Output the (x, y) coordinate of the center of the cell containing the given text.  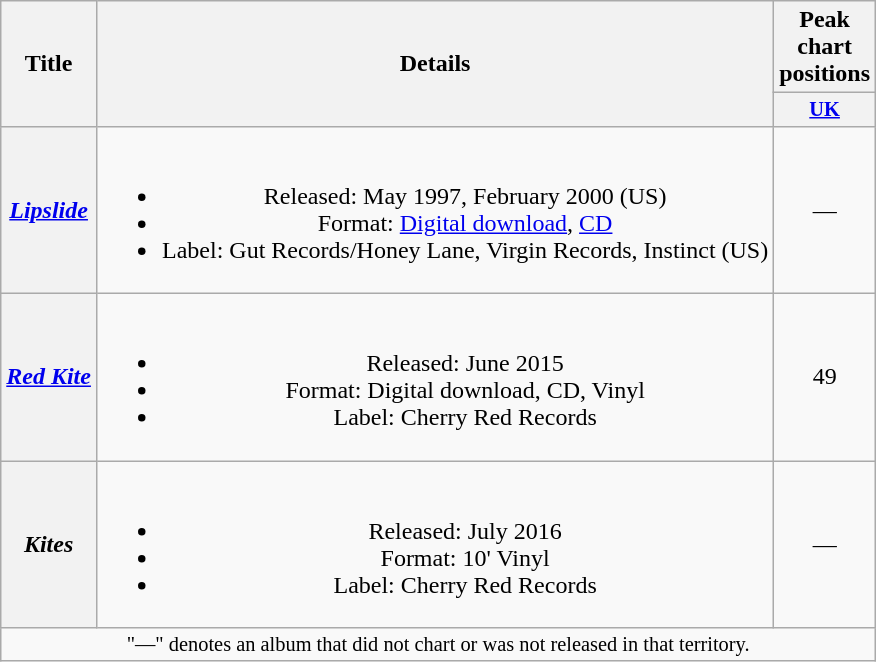
Released: June 2015Format: Digital download, CD, VinylLabel: Cherry Red Records (434, 378)
Red Kite (49, 378)
Title (49, 64)
Lipslide (49, 210)
Details (434, 64)
49 (825, 378)
UK (825, 110)
"—" denotes an album that did not chart or was not released in that territory. (438, 645)
Peak chart positions (825, 47)
Released: July 2016Format: 10' VinylLabel: Cherry Red Records (434, 544)
Kites (49, 544)
Released: May 1997, February 2000 (US)Format: Digital download, CDLabel: Gut Records/Honey Lane, Virgin Records, Instinct (US) (434, 210)
